Determine the [x, y] coordinate at the center of the cell enclosing the given text.  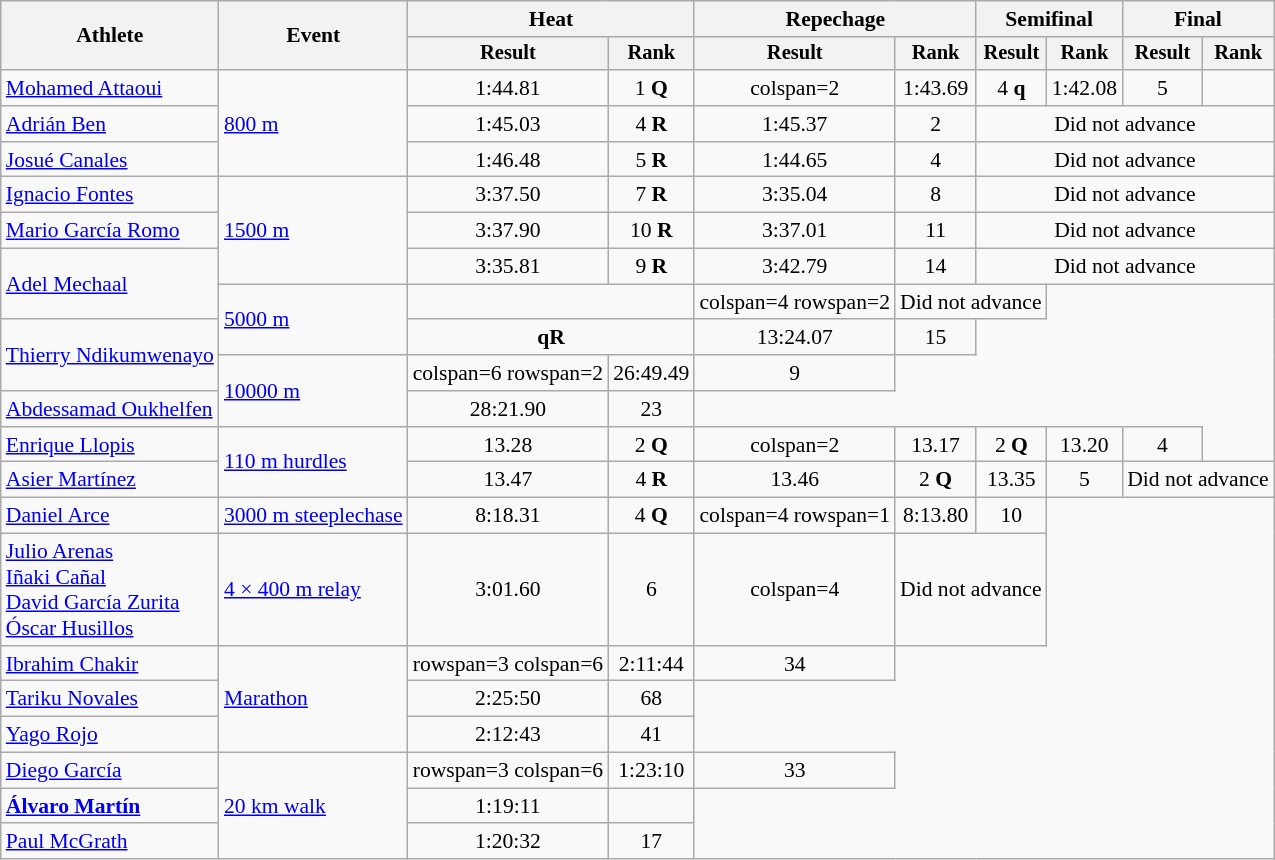
8:18.31 [508, 516]
8 [936, 195]
Adel Mechaal [110, 284]
Daniel Arce [110, 516]
3:37.90 [508, 231]
Ignacio Fontes [110, 195]
Event [314, 36]
Josué Canales [110, 160]
Enrique Llopis [110, 445]
Diego García [110, 771]
13:24.07 [794, 338]
2:11:44 [651, 664]
colspan=4 [794, 590]
Repechage [835, 19]
1:45.03 [508, 124]
colspan=4 rowspan=2 [794, 302]
3:35.04 [794, 195]
1:45.37 [794, 124]
1:19:11 [508, 806]
33 [794, 771]
Heat [552, 19]
10000 m [314, 390]
Mohamed Attaoui [110, 88]
Final [1198, 19]
1:42.08 [1084, 88]
9 R [651, 267]
20 km walk [314, 806]
7 R [651, 195]
17 [651, 842]
10 [1011, 516]
colspan=4 rowspan=1 [794, 516]
8:13.80 [936, 516]
23 [651, 409]
Adrián Ben [110, 124]
3:01.60 [508, 590]
13.46 [794, 480]
26:49.49 [651, 373]
14 [936, 267]
1:23:10 [651, 771]
3:35.81 [508, 267]
2:25:50 [508, 699]
4 q [1011, 88]
Ibrahim Chakir [110, 664]
Thierry Ndikumwenayo [110, 356]
110 m hurdles [314, 462]
3:42.79 [794, 267]
4 × 400 m relay [314, 590]
2 [936, 124]
34 [794, 664]
4 Q [651, 516]
2:12:43 [508, 735]
6 [651, 590]
41 [651, 735]
Marathon [314, 700]
1:46.48 [508, 160]
1:44.65 [794, 160]
Asier Martínez [110, 480]
1:43.69 [936, 88]
3000 m steeplechase [314, 516]
Julio ArenasIñaki CañalDavid García ZuritaÓscar Husillos [110, 590]
Abdessamad Oukhelfen [110, 409]
Paul McGrath [110, 842]
colspan=6 rowspan=2 [508, 373]
1:44.81 [508, 88]
13.35 [1011, 480]
3:37.50 [508, 195]
Yago Rojo [110, 735]
13.28 [508, 445]
5000 m [314, 320]
10 R [651, 231]
1 Q [651, 88]
800 m [314, 124]
Álvaro Martín [110, 806]
9 [794, 373]
Athlete [110, 36]
13.17 [936, 445]
qR [552, 338]
1:20:32 [508, 842]
13.47 [508, 480]
28:21.90 [508, 409]
5 R [651, 160]
Tariku Novales [110, 699]
13.20 [1084, 445]
3:37.01 [794, 231]
11 [936, 231]
Mario García Romo [110, 231]
1500 m [314, 230]
15 [936, 338]
Semifinal [1049, 19]
68 [651, 699]
